Return the [X, Y] coordinate for the center point of the cell that contains the specified text.  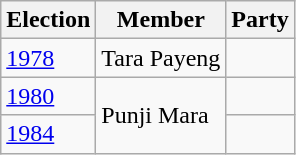
Party [260, 20]
Election [48, 20]
1978 [48, 58]
Punji Mara [161, 115]
1984 [48, 134]
1980 [48, 96]
Tara Payeng [161, 58]
Member [161, 20]
